Return the [X, Y] coordinate for the center point of the cell that contains the specified text.  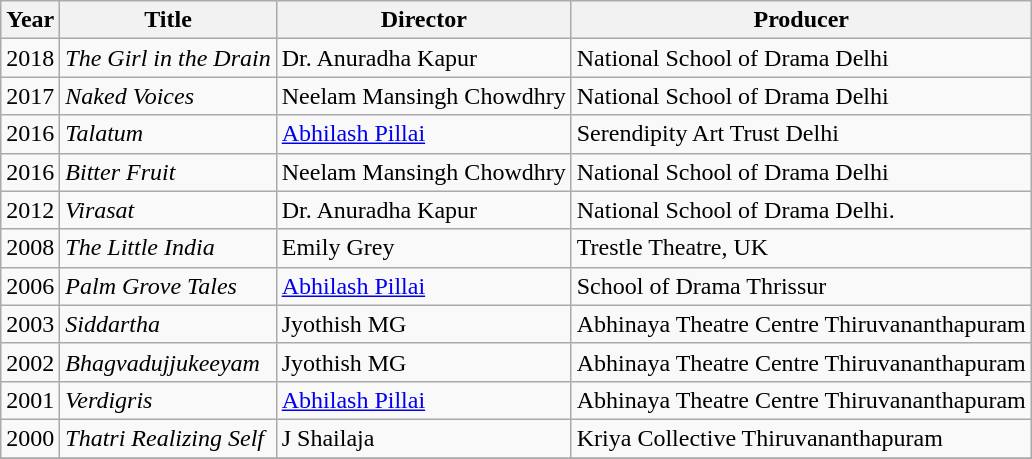
2017 [30, 96]
Kriya Collective Thiruvananthapuram [801, 438]
The Little India [168, 248]
School of Drama Thrissur [801, 286]
Talatum [168, 134]
National School of Drama Delhi. [801, 210]
2012 [30, 210]
Siddartha [168, 324]
The Girl in the Drain [168, 58]
Emily Grey [424, 248]
Trestle Theatre, UK [801, 248]
2003 [30, 324]
Title [168, 20]
2018 [30, 58]
Year [30, 20]
Naked Voices [168, 96]
2000 [30, 438]
Verdigris [168, 400]
Palm Grove Tales [168, 286]
J Shailaja [424, 438]
Bhagvadujjukeeyam [168, 362]
Thatri Realizing Self [168, 438]
2008 [30, 248]
2002 [30, 362]
Virasat [168, 210]
Producer [801, 20]
2006 [30, 286]
Bitter Fruit [168, 172]
2001 [30, 400]
Serendipity Art Trust Delhi [801, 134]
Director [424, 20]
